Output the [x, y] coordinate of the center of the cell containing the given text.  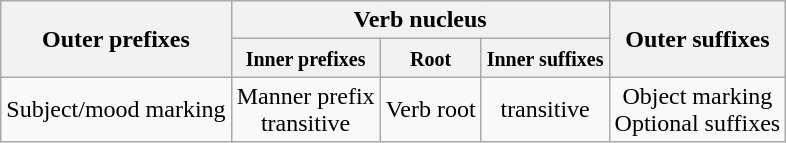
Object markingOptional suffixes [698, 110]
Outer prefixes [116, 39]
Inner suffixes [545, 58]
Verb root [430, 110]
Verb nucleus [420, 20]
Inner prefixes [306, 58]
Root [430, 58]
Manner prefix transitive [306, 110]
Subject/mood marking [116, 110]
Outer suffixes [698, 39]
transitive [545, 110]
